Output the (x, y) coordinate of the center of the cell containing the given text.  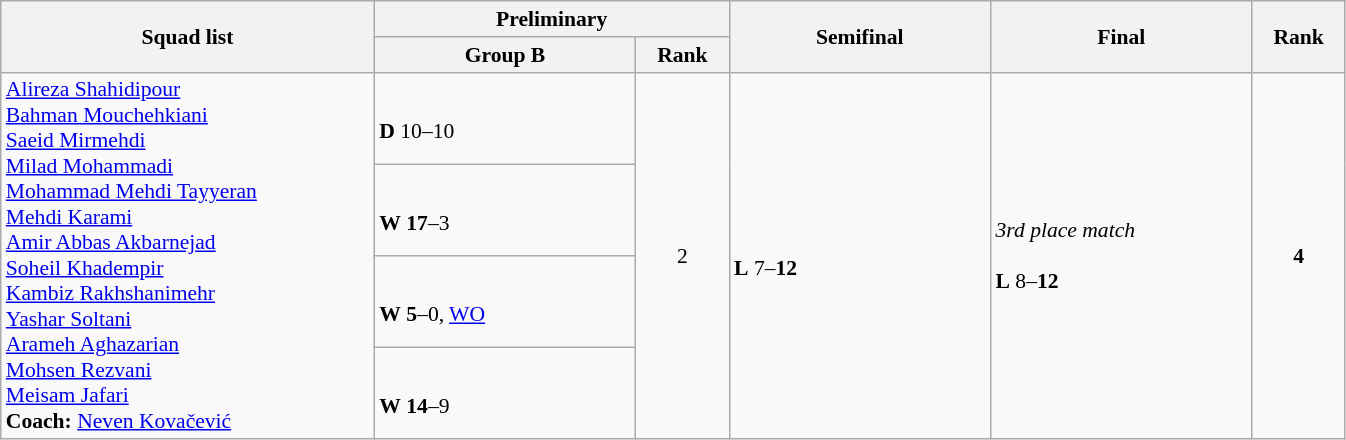
W 14–9 (504, 394)
4 (1298, 256)
Preliminary (552, 19)
D 10–10 (504, 118)
Semifinal (860, 36)
L 7–12 (860, 256)
3rd place matchL 8–12 (1120, 256)
Group B (504, 55)
Final (1120, 36)
2 (682, 256)
W 17–3 (504, 210)
Squad list (188, 36)
W 5–0, WO (504, 302)
